Output the (X, Y) coordinate of the center of the cell containing the given text.  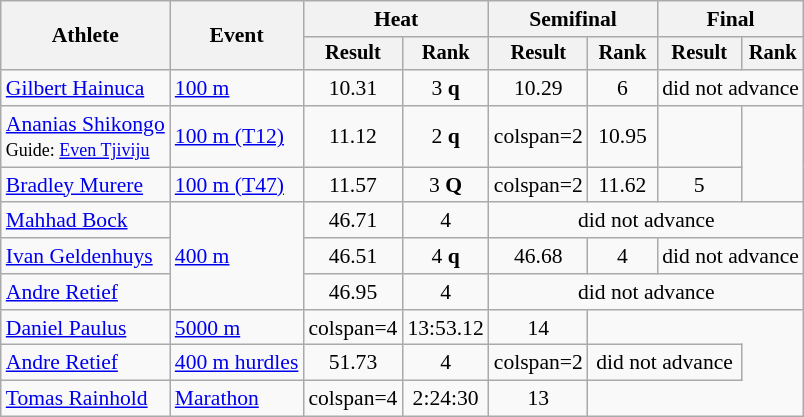
400 m hurdles (237, 363)
Bradley Murere (86, 185)
400 m (237, 256)
14 (538, 328)
11.57 (352, 185)
5000 m (237, 328)
Athlete (86, 36)
6 (622, 88)
Semifinal (573, 19)
51.73 (352, 363)
100 m (T12) (237, 136)
Final (730, 19)
10.95 (622, 136)
46.51 (352, 256)
10.31 (352, 88)
Heat (396, 19)
2:24:30 (445, 399)
Tomas Rainhold (86, 399)
Gilbert Hainuca (86, 88)
46.95 (352, 292)
5 (699, 185)
Ananias ShikongoGuide: Even Tjiviju (86, 136)
Ivan Geldenhuys (86, 256)
3 q (445, 88)
46.68 (538, 256)
Mahhad Bock (86, 221)
4 q (445, 256)
3 Q (445, 185)
100 m (237, 88)
100 m (T47) (237, 185)
10.29 (538, 88)
13:53.12 (445, 328)
13 (538, 399)
Event (237, 36)
46.71 (352, 221)
2 q (445, 136)
Daniel Paulus (86, 328)
11.12 (352, 136)
11.62 (622, 185)
Marathon (237, 399)
